For the text-containing cell, return its midpoint in (x, y) coordinate format. 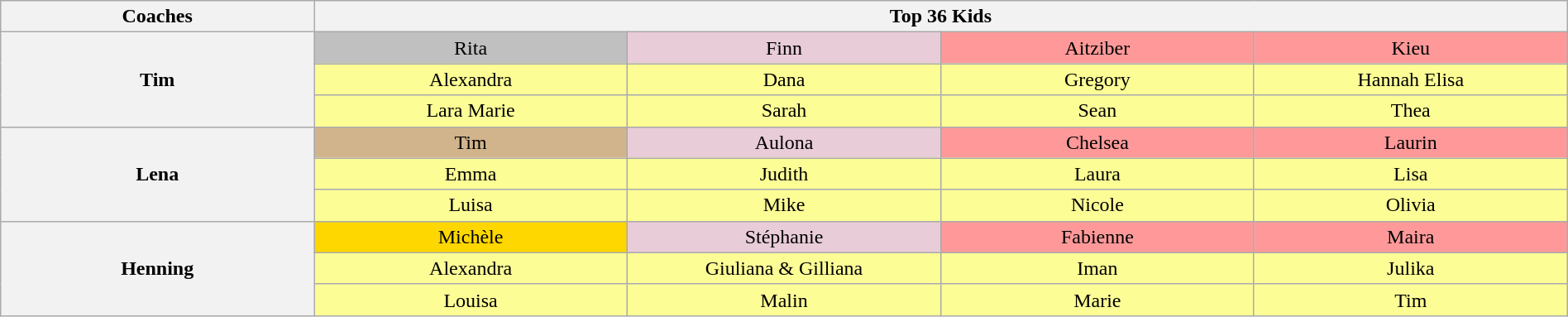
Gregory (1097, 79)
Emma (471, 174)
Lisa (1411, 174)
Laurin (1411, 142)
Nicole (1097, 205)
Lara Marie (471, 111)
Marie (1097, 300)
Sean (1097, 111)
Hannah Elisa (1411, 79)
Maira (1411, 237)
Lena (157, 174)
Top 36 Kids (941, 17)
Rita (471, 48)
Luisa (471, 205)
Coaches (157, 17)
Mike (784, 205)
Louisa (471, 300)
Chelsea (1097, 142)
Aulona (784, 142)
Aitziber (1097, 48)
Dana (784, 79)
Judith (784, 174)
Finn (784, 48)
Malin (784, 300)
Julika (1411, 268)
Thea (1411, 111)
Olivia (1411, 205)
Kieu (1411, 48)
Laura (1097, 174)
Michèle (471, 237)
Henning (157, 268)
Giuliana & Gilliana (784, 268)
Stéphanie (784, 237)
Fabienne (1097, 237)
Sarah (784, 111)
Iman (1097, 268)
